Extract the (X, Y) coordinate from the center of the cell holding the provided text.  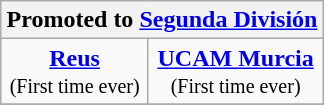
Reus(First time ever) (74, 72)
UCAM Murcia(First time ever) (236, 72)
Promoted to Segunda División (162, 20)
